Locate the cell with the specified text and output its [x, y] center coordinate. 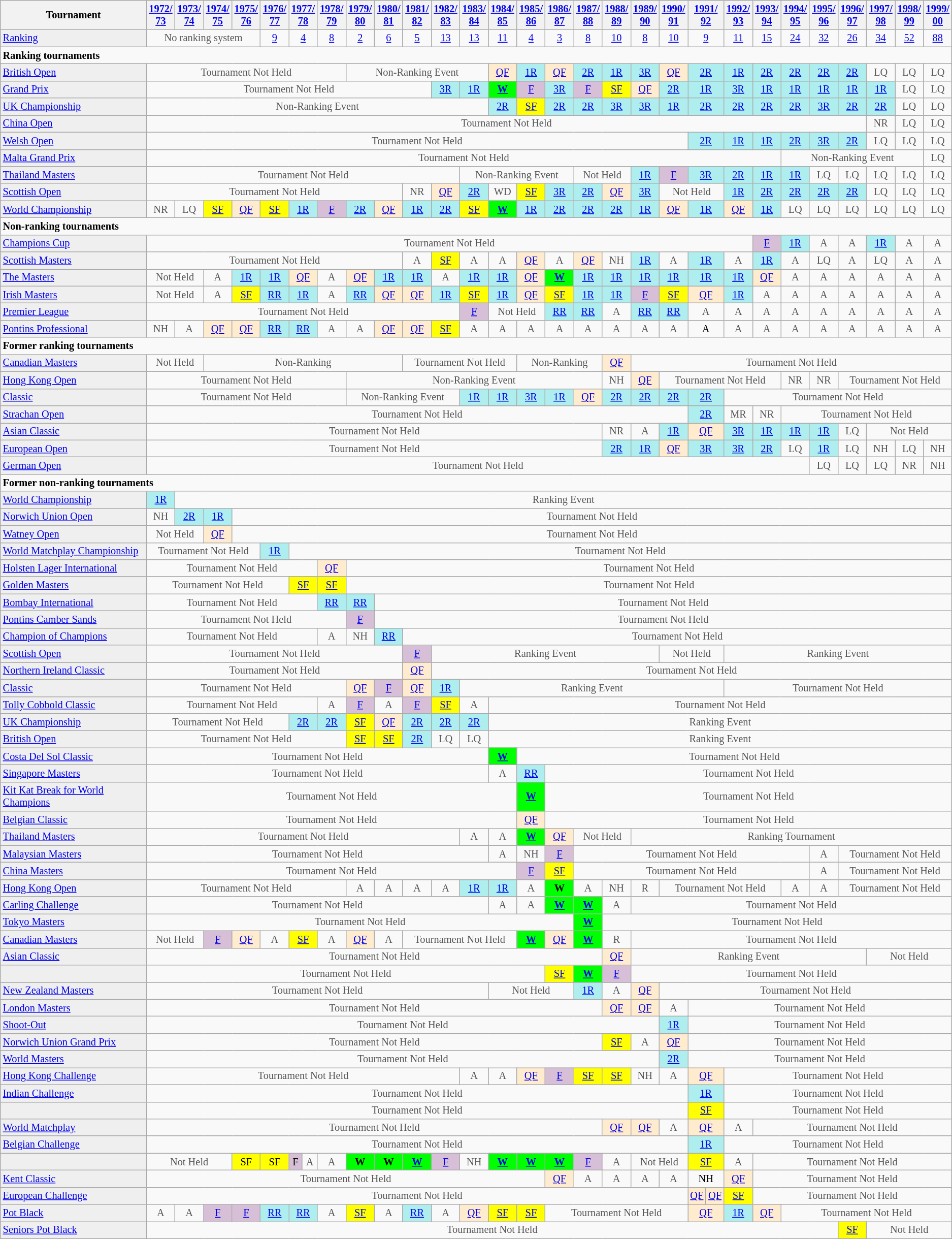
1976/77 [275, 15]
1978/79 [332, 15]
52 [909, 38]
Bombay International [74, 602]
1985/86 [531, 15]
Former non-ranking tournaments [476, 483]
Malta Grand Prix [74, 158]
5 [417, 38]
Watney Open [74, 534]
Costa Del Sol Classic [74, 756]
Hong Kong Challenge [74, 1076]
24 [795, 38]
Ranking Tournament [791, 837]
1999/00 [938, 15]
1974/75 [218, 15]
Shoot-Out [74, 1025]
1986/87 [560, 15]
Non-ranking tournaments [476, 226]
3 [560, 38]
15 [767, 38]
World Matchplay [74, 1127]
German Open [74, 465]
1991/92 [706, 15]
88 [938, 38]
1993/94 [767, 15]
Welsh Open [74, 141]
1982/83 [446, 15]
World Matchplay Championship [74, 551]
1996/97 [852, 15]
Carling Challenge [74, 905]
Singapore Masters [74, 773]
1988/89 [616, 15]
34 [881, 38]
1995/96 [824, 15]
Pontins Professional [74, 329]
World Masters [74, 1059]
Belgian Challenge [74, 1145]
Tolly Cobbold Classic [74, 705]
European Challenge [74, 1196]
The Masters [74, 277]
Indian Challenge [74, 1093]
Pot Black [74, 1213]
Seniors Pot Black [74, 1230]
Malaysian Masters [74, 854]
Kent Classic [74, 1179]
1975/76 [246, 15]
No ranking system [203, 38]
China Open [74, 123]
Tokyo Masters [74, 922]
European Open [74, 449]
1989/90 [645, 15]
6 [388, 38]
1972/73 [160, 15]
1980/81 [388, 15]
Pontins Camber Sands [74, 619]
New Zealand Masters [74, 991]
1984/85 [503, 15]
Ranking [74, 38]
1979/80 [360, 15]
2 [360, 38]
Kit Kat Break for World Champions [74, 797]
London Masters [74, 1008]
1998/99 [909, 15]
1992/93 [738, 15]
Champions Cup [74, 243]
Former ranking tournaments [476, 346]
Norwich Union Open [74, 517]
Champion of Champions [74, 637]
MR [738, 414]
Strachan Open [74, 414]
Irish Masters [74, 295]
Holsten Lager International [74, 568]
1983/84 [474, 15]
1987/88 [588, 15]
1973/74 [189, 15]
Northern Ireland Classic [74, 671]
China Masters [74, 871]
Tournament [74, 15]
Ranking tournaments [476, 55]
Golden Masters [74, 585]
1990/91 [673, 15]
32 [824, 38]
1977/78 [303, 15]
Scottish Masters [74, 261]
26 [852, 38]
1981/82 [417, 15]
Premier League [74, 311]
1997/98 [881, 15]
Grand Prix [74, 89]
WD [503, 192]
Belgian Classic [74, 820]
Norwich Union Grand Prix [74, 1042]
1994/95 [795, 15]
